From the cell containing the given text, extract its center point as [x, y] coordinate. 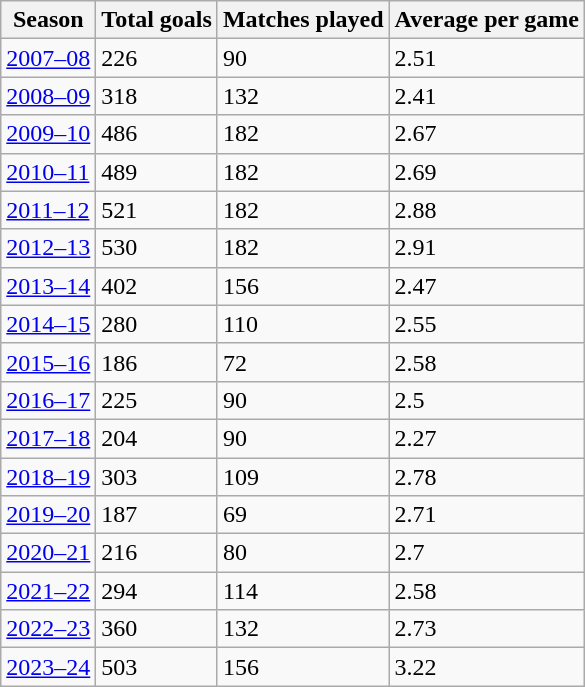
2013–14 [48, 286]
280 [157, 324]
503 [157, 667]
2009–10 [48, 134]
2010–11 [48, 172]
2020–21 [48, 553]
294 [157, 591]
2.55 [486, 324]
2.91 [486, 248]
3.22 [486, 667]
2.5 [486, 400]
2022–23 [48, 629]
2011–12 [48, 210]
2.51 [486, 58]
2016–17 [48, 400]
2015–16 [48, 362]
402 [157, 286]
216 [157, 553]
225 [157, 400]
114 [303, 591]
Season [48, 20]
226 [157, 58]
486 [157, 134]
Total goals [157, 20]
521 [157, 210]
2.69 [486, 172]
80 [303, 553]
109 [303, 477]
2017–18 [48, 438]
2.7 [486, 553]
2014–15 [48, 324]
303 [157, 477]
186 [157, 362]
2.41 [486, 96]
2018–19 [48, 477]
72 [303, 362]
2019–20 [48, 515]
204 [157, 438]
187 [157, 515]
2.67 [486, 134]
69 [303, 515]
489 [157, 172]
2008–09 [48, 96]
2.47 [486, 286]
2.73 [486, 629]
2.71 [486, 515]
Matches played [303, 20]
2.88 [486, 210]
2012–13 [48, 248]
2023–24 [48, 667]
Average per game [486, 20]
2007–08 [48, 58]
318 [157, 96]
2.78 [486, 477]
2.27 [486, 438]
110 [303, 324]
360 [157, 629]
2021–22 [48, 591]
530 [157, 248]
